Locate the cell with the specified text and output its (X, Y) center coordinate. 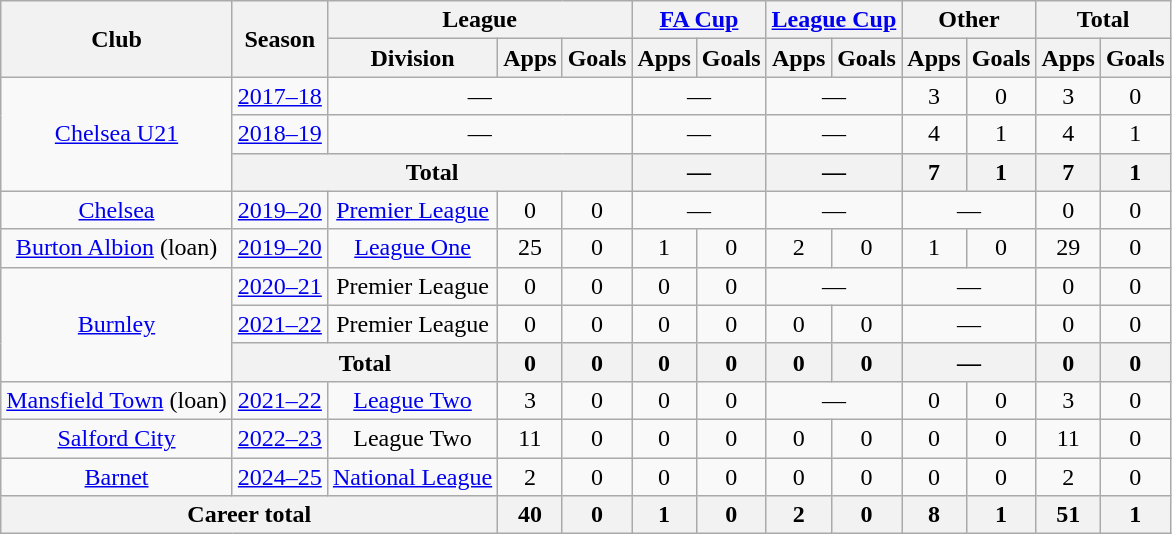
Other (969, 20)
40 (530, 515)
2018–19 (280, 134)
National League (412, 477)
2024–25 (280, 477)
Club (117, 39)
Mansfield Town (loan) (117, 400)
51 (1068, 515)
Barnet (117, 477)
Career total (250, 515)
Division (412, 58)
Burnley (117, 324)
2022–23 (280, 438)
League One (412, 248)
2020–21 (280, 286)
25 (530, 248)
FA Cup (699, 20)
Season (280, 39)
2017–18 (280, 96)
Burton Albion (loan) (117, 248)
Salford City (117, 438)
Chelsea (117, 210)
League Cup (834, 20)
29 (1068, 248)
League (479, 20)
8 (934, 515)
Chelsea U21 (117, 134)
